Detect which cell encompasses the target text, then output its (x, y) center coordinate. 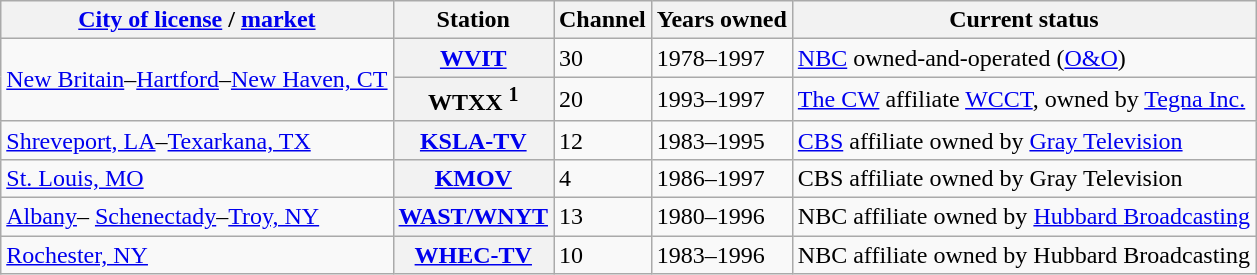
The CW affiliate WCCT, owned by Tegna Inc. (1024, 100)
Station (473, 20)
1983–1995 (722, 140)
1993–1997 (722, 100)
1983–1996 (722, 255)
St. Louis, MO (197, 178)
Albany– Schenectady–Troy, NY (197, 217)
30 (603, 58)
4 (603, 178)
City of license / market (197, 20)
KSLA-TV (473, 140)
13 (603, 217)
1980–1996 (722, 217)
WVIT (473, 58)
NBC owned-and-operated (O&O) (1024, 58)
20 (603, 100)
Channel (603, 20)
Current status (1024, 20)
WTXX 1 (473, 100)
New Britain–Hartford–New Haven, CT (197, 80)
Shreveport, LA–Texarkana, TX (197, 140)
1978–1997 (722, 58)
KMOV (473, 178)
Years owned (722, 20)
WHEC-TV (473, 255)
Rochester, NY (197, 255)
12 (603, 140)
1986–1997 (722, 178)
WAST/WNYT (473, 217)
10 (603, 255)
